Return (X, Y) of the center of cell containing provided text 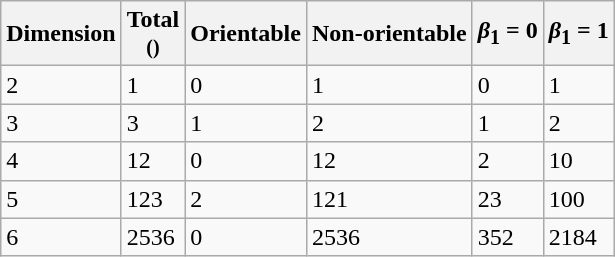
123 (153, 199)
352 (508, 237)
23 (508, 199)
Orientable (246, 34)
Dimension (61, 34)
121 (389, 199)
Non-orientable (389, 34)
2184 (578, 237)
4 (61, 161)
6 (61, 237)
β1 = 1 (578, 34)
10 (578, 161)
100 (578, 199)
Total() (153, 34)
β1 = 0 (508, 34)
5 (61, 199)
